Pinpoint the cell where the given text exists, returning its [X, Y] midpoint coordinate. 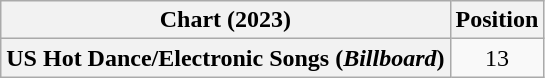
Position [497, 20]
Chart (2023) [226, 20]
13 [497, 58]
US Hot Dance/Electronic Songs (Billboard) [226, 58]
